Search for the cell housing the specified text and yield its [X, Y] center coordinate. 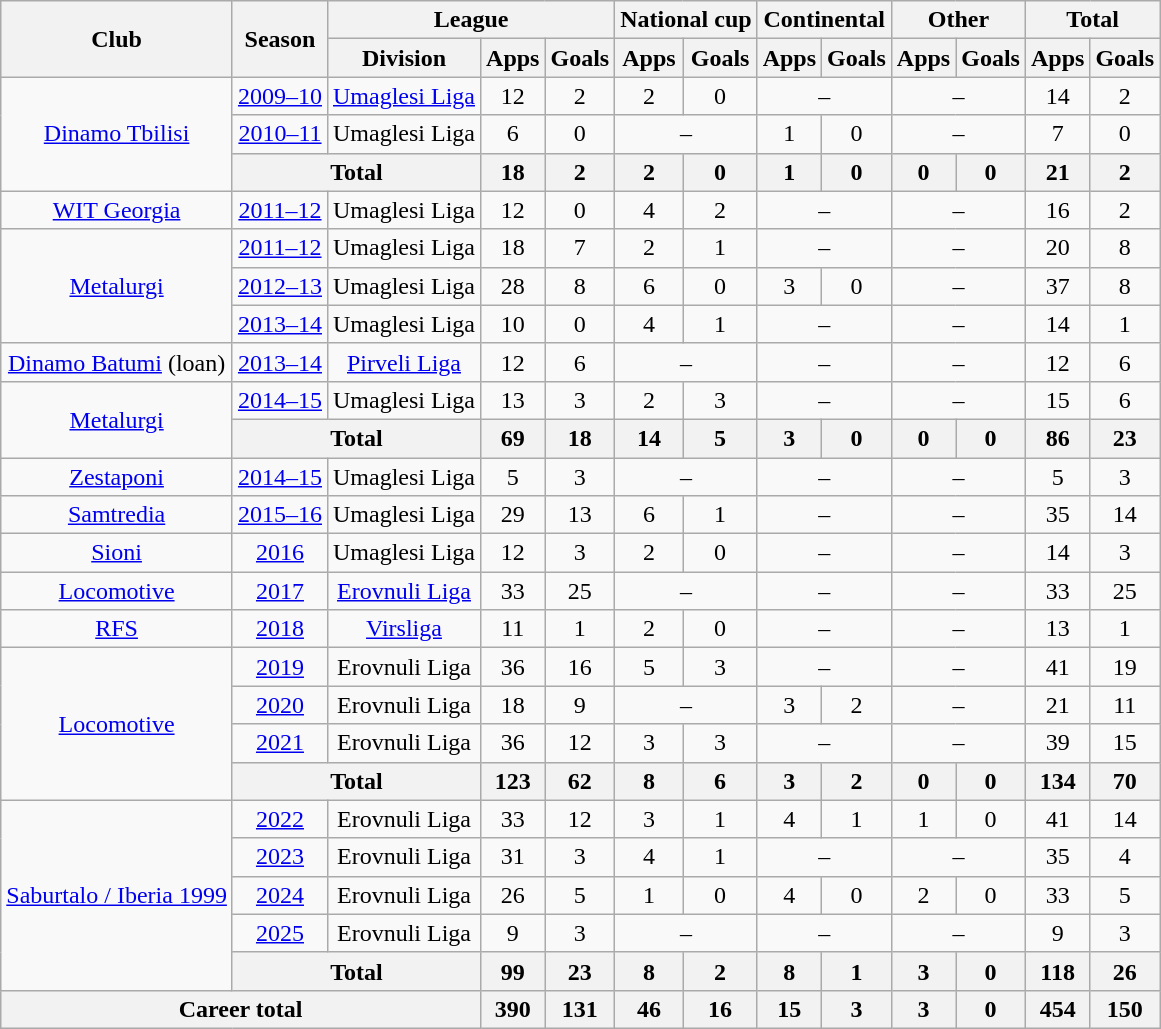
134 [1057, 781]
Division [404, 58]
39 [1057, 743]
10 [513, 324]
2017 [280, 591]
Career total [241, 1009]
Pirveli Liga [404, 362]
Continental [824, 20]
131 [580, 1009]
28 [513, 286]
37 [1057, 286]
Season [280, 39]
2021 [280, 743]
Sioni [117, 553]
19 [1125, 667]
150 [1125, 1009]
Saburtalo / Iberia 1999 [117, 895]
WIT Georgia [117, 210]
Dinamo Batumi (loan) [117, 362]
2020 [280, 705]
2009–10 [280, 96]
2018 [280, 629]
2016 [280, 553]
20 [1057, 248]
RFS [117, 629]
Virsliga [404, 629]
2024 [280, 895]
2023 [280, 857]
118 [1057, 971]
390 [513, 1009]
League [470, 20]
29 [513, 515]
2025 [280, 933]
69 [513, 438]
99 [513, 971]
Other [958, 20]
62 [580, 781]
National cup [686, 20]
2015–16 [280, 515]
70 [1125, 781]
46 [649, 1009]
Club [117, 39]
2022 [280, 819]
31 [513, 857]
Zestaponi [117, 477]
2019 [280, 667]
2010–11 [280, 134]
Dinamo Tbilisi [117, 134]
86 [1057, 438]
123 [513, 781]
Samtredia [117, 515]
2012–13 [280, 286]
454 [1057, 1009]
